Find where the given text appears and provide that cell's center as [X, Y] coordinate. 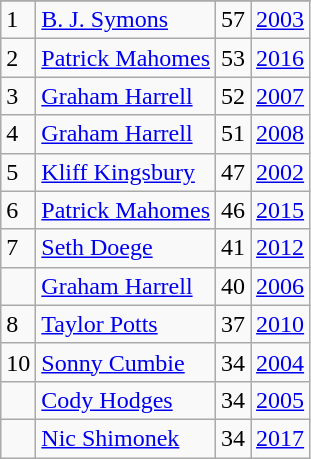
2008 [280, 134]
5 [18, 172]
1 [18, 20]
2005 [280, 400]
4 [18, 134]
2015 [280, 210]
2017 [280, 438]
46 [234, 210]
57 [234, 20]
8 [18, 324]
Cody Hodges [126, 400]
51 [234, 134]
2002 [280, 172]
2006 [280, 286]
3 [18, 96]
2007 [280, 96]
Kliff Kingsbury [126, 172]
Taylor Potts [126, 324]
2 [18, 58]
53 [234, 58]
40 [234, 286]
2016 [280, 58]
10 [18, 362]
2003 [280, 20]
52 [234, 96]
47 [234, 172]
2012 [280, 248]
Sonny Cumbie [126, 362]
Nic Shimonek [126, 438]
6 [18, 210]
B. J. Symons [126, 20]
2010 [280, 324]
Seth Doege [126, 248]
2004 [280, 362]
37 [234, 324]
7 [18, 248]
41 [234, 248]
